For the text-containing cell, return its midpoint in [X, Y] coordinate format. 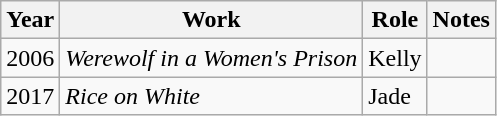
Notes [461, 20]
Kelly [395, 58]
Role [395, 20]
Rice on White [212, 96]
Werewolf in a Women's Prison [212, 58]
Jade [395, 96]
Work [212, 20]
Year [30, 20]
2017 [30, 96]
2006 [30, 58]
